Pinpoint the cell where the given text exists, returning its (x, y) midpoint coordinate. 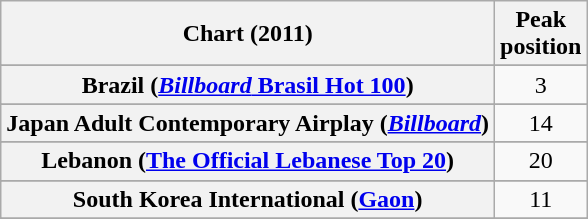
3 (541, 85)
Peakposition (541, 34)
Japan Adult Contemporary Airplay (Billboard) (248, 123)
Chart (2011) (248, 34)
South Korea International (Gaon) (248, 199)
11 (541, 199)
20 (541, 161)
14 (541, 123)
Brazil (Billboard Brasil Hot 100) (248, 85)
Lebanon (The Official Lebanese Top 20) (248, 161)
